Return the [X, Y] coordinate for the center point of the cell that contains the specified text.  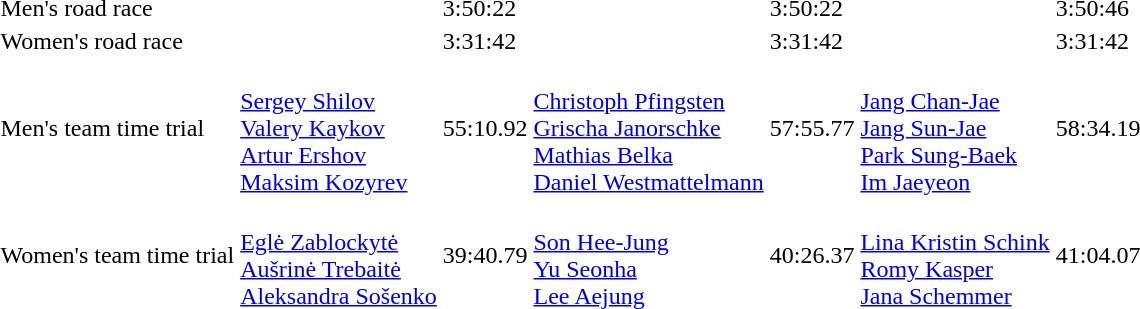
Sergey Shilov Valery KaykovArtur ErshovMaksim Kozyrev [339, 128]
57:55.77 [812, 128]
Christoph Pfingsten Grischa JanorschkeMathias BelkaDaniel Westmattelmann [648, 128]
Jang Chan-Jae Jang Sun-Jae Park Sung-BaekIm Jaeyeon [955, 128]
55:10.92 [485, 128]
